Detect which cell encompasses the target text, then output its [X, Y] center coordinate. 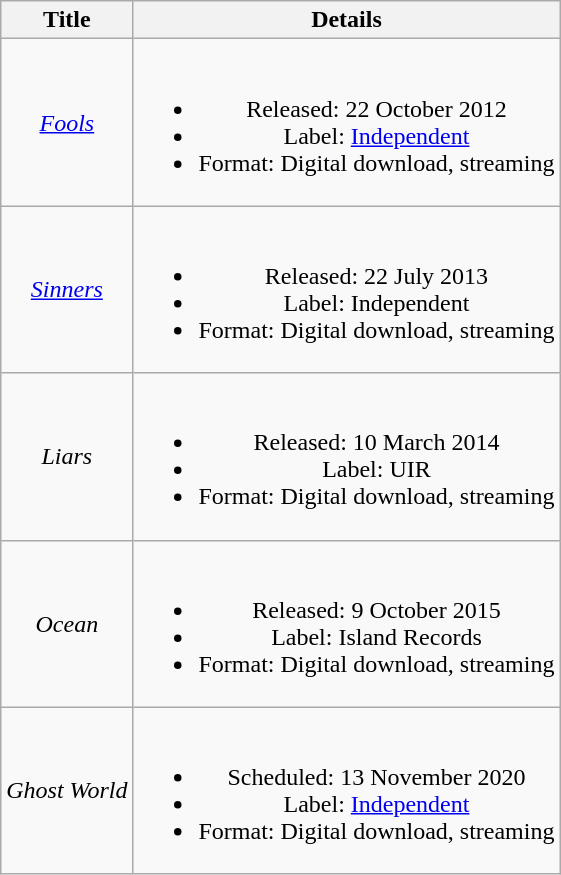
Released: 9 October 2015Label: Island RecordsFormat: Digital download, streaming [346, 624]
Liars [67, 456]
Released: 22 October 2012Label: IndependentFormat: Digital download, streaming [346, 122]
Title [67, 20]
Fools [67, 122]
Details [346, 20]
Released: 22 July 2013Label: IndependentFormat: Digital download, streaming [346, 290]
Released: 10 March 2014Label: UIRFormat: Digital download, streaming [346, 456]
Scheduled: 13 November 2020Label: IndependentFormat: Digital download, streaming [346, 790]
Sinners [67, 290]
Ocean [67, 624]
Ghost World [67, 790]
